Find where the given text appears and provide that cell's center as (X, Y) coordinate. 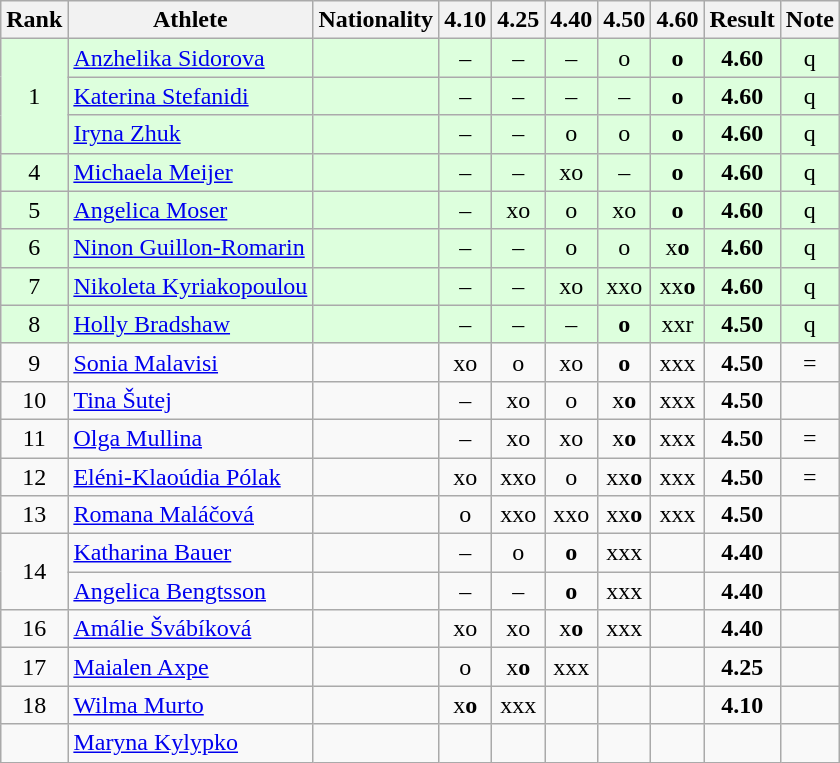
Sonia Malavisi (190, 362)
9 (34, 362)
Nationality (376, 20)
Result (742, 20)
Romana Maláčová (190, 515)
Amálie Švábíková (190, 629)
10 (34, 400)
Olga Mullina (190, 438)
16 (34, 629)
Nikoleta Kyriakopoulou (190, 286)
5 (34, 210)
xxr (678, 324)
Maryna Kylypko (190, 743)
Athlete (190, 20)
Rank (34, 20)
Eléni-Klaoúdia Pólak (190, 477)
4 (34, 172)
13 (34, 515)
6 (34, 248)
1 (34, 96)
Katharina Bauer (190, 553)
Iryna Zhuk (190, 134)
11 (34, 438)
Wilma Murto (190, 705)
Maialen Axpe (190, 667)
Ninon Guillon-Romarin (190, 248)
18 (34, 705)
Holly Bradshaw (190, 324)
Tina Šutej (190, 400)
Michaela Meijer (190, 172)
Angelica Bengtsson (190, 591)
Anzhelika Sidorova (190, 58)
7 (34, 286)
14 (34, 572)
Angelica Moser (190, 210)
12 (34, 477)
8 (34, 324)
Note (810, 20)
Katerina Stefanidi (190, 96)
17 (34, 667)
